Detect which cell encompasses the target text, then output its (X, Y) center coordinate. 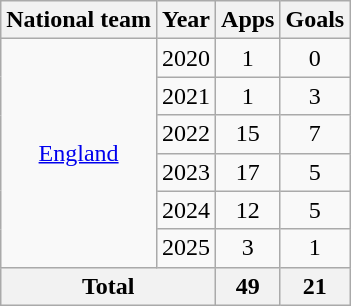
Goals (315, 20)
15 (248, 134)
England (79, 153)
2021 (186, 96)
National team (79, 20)
2025 (186, 248)
49 (248, 286)
17 (248, 172)
2022 (186, 134)
Total (108, 286)
2024 (186, 210)
12 (248, 210)
2023 (186, 172)
2020 (186, 58)
7 (315, 134)
Apps (248, 20)
Year (186, 20)
0 (315, 58)
21 (315, 286)
